Provide the (x, y) coordinate of the cell's center where the given text is located.  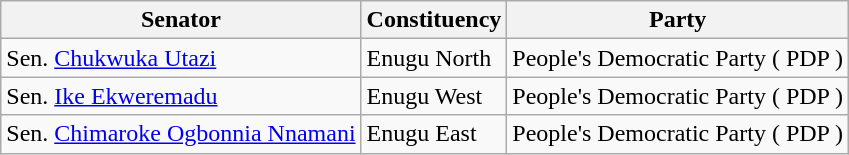
Enugu East (434, 134)
Constituency (434, 20)
Enugu West (434, 96)
Party (678, 20)
Sen. Ike Ekweremadu (181, 96)
Senator (181, 20)
Sen. Chukwuka Utazi (181, 58)
Sen. Chimaroke Ogbonnia Nnamani (181, 134)
Enugu North (434, 58)
